Return (x, y) of the center of cell containing provided text 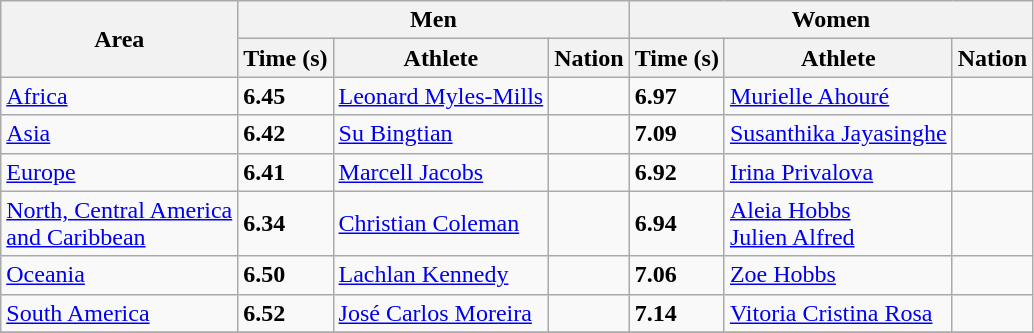
North, Central America and Caribbean (120, 224)
Asia (120, 134)
6.50 (286, 275)
Africa (120, 96)
6.52 (286, 313)
6.42 (286, 134)
Su Bingtian (441, 134)
Area (120, 39)
7.14 (676, 313)
Aleia HobbsJulien Alfred (838, 224)
6.97 (676, 96)
Oceania (120, 275)
6.34 (286, 224)
Europe (120, 172)
7.09 (676, 134)
Men (434, 20)
Marcell Jacobs (441, 172)
Lachlan Kennedy (441, 275)
Vitoria Cristina Rosa (838, 313)
6.92 (676, 172)
Christian Coleman (441, 224)
6.94 (676, 224)
6.41 (286, 172)
South America (120, 313)
Susanthika Jayasinghe (838, 134)
Zoe Hobbs (838, 275)
6.45 (286, 96)
Murielle Ahouré (838, 96)
Irina Privalova (838, 172)
Leonard Myles-Mills (441, 96)
7.06 (676, 275)
José Carlos Moreira (441, 313)
Women (830, 20)
